Pinpoint the cell where the given text exists, returning its (X, Y) midpoint coordinate. 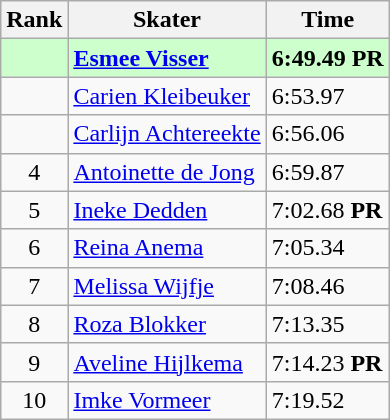
Rank (34, 20)
7:19.52 (328, 400)
Antoinette de Jong (167, 172)
7:14.23 PR (328, 362)
4 (34, 172)
10 (34, 400)
Esmee Visser (167, 58)
6:59.87 (328, 172)
Skater (167, 20)
Roza Blokker (167, 324)
Ineke Dedden (167, 210)
Aveline Hijlkema (167, 362)
Carlijn Achtereekte (167, 134)
Melissa Wijfje (167, 286)
Reina Anema (167, 248)
5 (34, 210)
7 (34, 286)
9 (34, 362)
6 (34, 248)
7:08.46 (328, 286)
7:05.34 (328, 248)
7:13.35 (328, 324)
6:53.97 (328, 96)
Imke Vormeer (167, 400)
7:02.68 PR (328, 210)
Time (328, 20)
6:56.06 (328, 134)
Carien Kleibeuker (167, 96)
6:49.49 PR (328, 58)
8 (34, 324)
